From the cell containing the given text, extract its center point as (X, Y) coordinate. 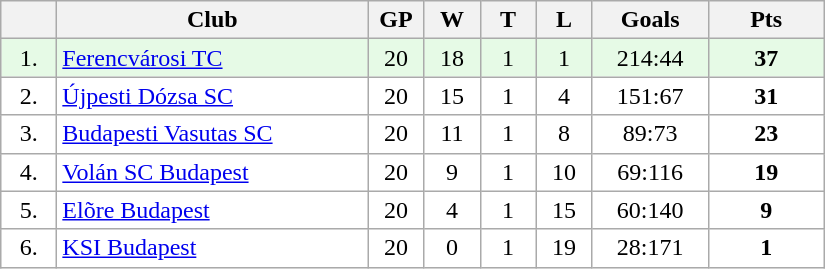
6. (29, 248)
Volán SC Budapest (212, 172)
5. (29, 210)
23 (766, 134)
Újpesti Dózsa SC (212, 96)
3. (29, 134)
1. (29, 58)
0 (452, 248)
4. (29, 172)
10 (564, 172)
28:171 (650, 248)
8 (564, 134)
Elõre Budapest (212, 210)
Ferencvárosi TC (212, 58)
11 (452, 134)
T (508, 20)
60:140 (650, 210)
69:116 (650, 172)
Pts (766, 20)
Goals (650, 20)
31 (766, 96)
214:44 (650, 58)
18 (452, 58)
GP (396, 20)
L (564, 20)
2. (29, 96)
W (452, 20)
KSI Budapest (212, 248)
151:67 (650, 96)
37 (766, 58)
89:73 (650, 134)
Club (212, 20)
Budapesti Vasutas SC (212, 134)
